Pinpoint the cell where the given text exists, returning its (x, y) midpoint coordinate. 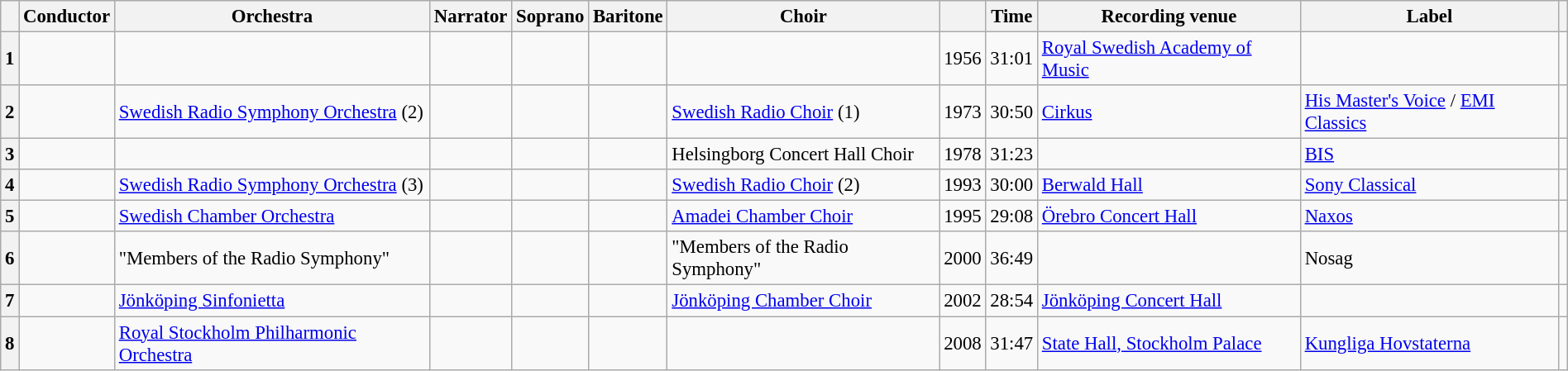
Naxos (1429, 216)
31:47 (1012, 344)
28:54 (1012, 301)
Royal Swedish Academy of Music (1169, 59)
7 (10, 301)
1956 (963, 59)
30:50 (1012, 112)
1995 (963, 216)
Swedish Radio Symphony Orchestra (2) (271, 112)
29:08 (1012, 216)
6 (10, 258)
Label (1429, 17)
1 (10, 59)
Helsingborg Concert Hall Choir (804, 155)
Amadei Chamber Choir (804, 216)
Sony Classical (1429, 185)
Swedish Chamber Orchestra (271, 216)
36:49 (1012, 258)
Berwald Hall (1169, 185)
State Hall, Stockholm Palace (1169, 344)
Choir (804, 17)
31:01 (1012, 59)
His Master's Voice / EMI Classics (1429, 112)
Cirkus (1169, 112)
Jönköping Chamber Choir (804, 301)
Örebro Concert Hall (1169, 216)
2002 (963, 301)
BIS (1429, 155)
Swedish Radio Choir (1) (804, 112)
Kungliga Hovstaterna (1429, 344)
Jönköping Sinfonietta (271, 301)
Narrator (471, 17)
2 (10, 112)
Royal Stockholm Philharmonic Orchestra (271, 344)
Baritone (629, 17)
Nosag (1429, 258)
Recording venue (1169, 17)
5 (10, 216)
Jönköping Concert Hall (1169, 301)
Orchestra (271, 17)
31:23 (1012, 155)
4 (10, 185)
1993 (963, 185)
Soprano (551, 17)
2008 (963, 344)
Time (1012, 17)
2000 (963, 258)
Swedish Radio Choir (2) (804, 185)
30:00 (1012, 185)
8 (10, 344)
Swedish Radio Symphony Orchestra (3) (271, 185)
1978 (963, 155)
Conductor (67, 17)
3 (10, 155)
1973 (963, 112)
